Return (x, y) of the center of cell containing provided text 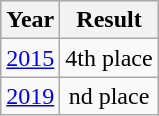
Result (109, 20)
4th place (109, 58)
nd place (109, 96)
2015 (30, 58)
Year (30, 20)
2019 (30, 96)
